Pinpoint the cell where the given text exists, returning its [x, y] midpoint coordinate. 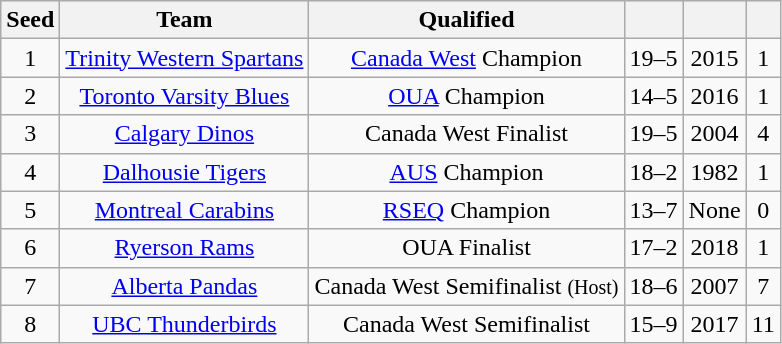
3 [30, 134]
Canada West Champion [466, 58]
UBC Thunderbirds [184, 324]
2007 [714, 286]
0 [763, 210]
1982 [714, 172]
18–2 [654, 172]
OUA Finalist [466, 248]
14–5 [654, 96]
2004 [714, 134]
Seed [30, 20]
11 [763, 324]
OUA Champion [466, 96]
Team [184, 20]
2017 [714, 324]
Calgary Dinos [184, 134]
Dalhousie Tigers [184, 172]
2 [30, 96]
8 [30, 324]
AUS Champion [466, 172]
17–2 [654, 248]
2018 [714, 248]
13–7 [654, 210]
Ryerson Rams [184, 248]
None [714, 210]
Canada West Finalist [466, 134]
Montreal Carabins [184, 210]
15–9 [654, 324]
Canada West Semifinalist [466, 324]
Qualified [466, 20]
Trinity Western Spartans [184, 58]
Canada West Semifinalist (Host) [466, 286]
2015 [714, 58]
18–6 [654, 286]
6 [30, 248]
2016 [714, 96]
Alberta Pandas [184, 286]
5 [30, 210]
Toronto Varsity Blues [184, 96]
RSEQ Champion [466, 210]
